Output the [X, Y] coordinate of the center of the cell containing the given text.  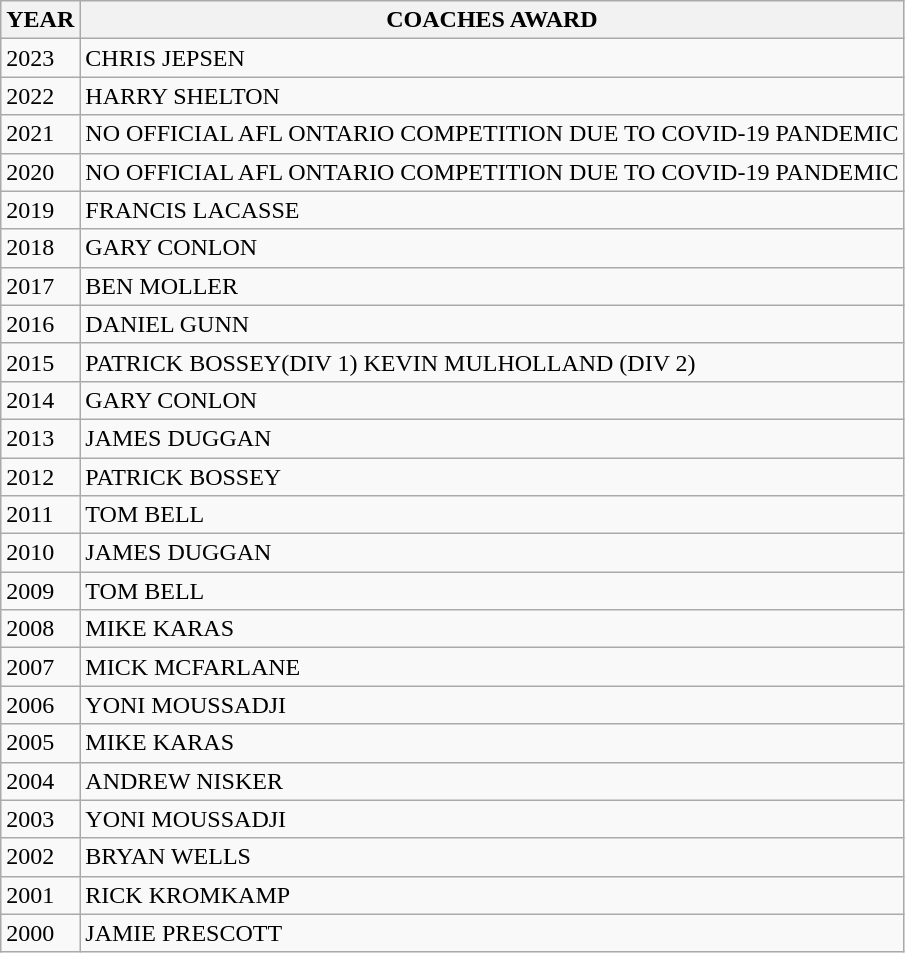
HARRY SHELTON [492, 96]
MICK MCFARLANE [492, 667]
FRANCIS LACASSE [492, 210]
2009 [40, 591]
DANIEL GUNN [492, 324]
2005 [40, 743]
ANDREW NISKER [492, 781]
RICK KROMKAMP [492, 895]
2021 [40, 134]
2010 [40, 553]
PATRICK BOSSEY [492, 477]
2001 [40, 895]
2023 [40, 58]
2018 [40, 248]
2022 [40, 96]
2007 [40, 667]
2012 [40, 477]
BRYAN WELLS [492, 857]
2013 [40, 438]
2016 [40, 324]
2004 [40, 781]
2014 [40, 400]
BEN MOLLER [492, 286]
2020 [40, 172]
PATRICK BOSSEY(DIV 1) KEVIN MULHOLLAND (DIV 2) [492, 362]
2017 [40, 286]
2002 [40, 857]
2015 [40, 362]
JAMIE PRESCOTT [492, 933]
2003 [40, 819]
COACHES AWARD [492, 20]
2000 [40, 933]
YEAR [40, 20]
2006 [40, 705]
CHRIS JEPSEN [492, 58]
2019 [40, 210]
2008 [40, 629]
2011 [40, 515]
